Pinpoint the cell where the given text exists, returning its (X, Y) midpoint coordinate. 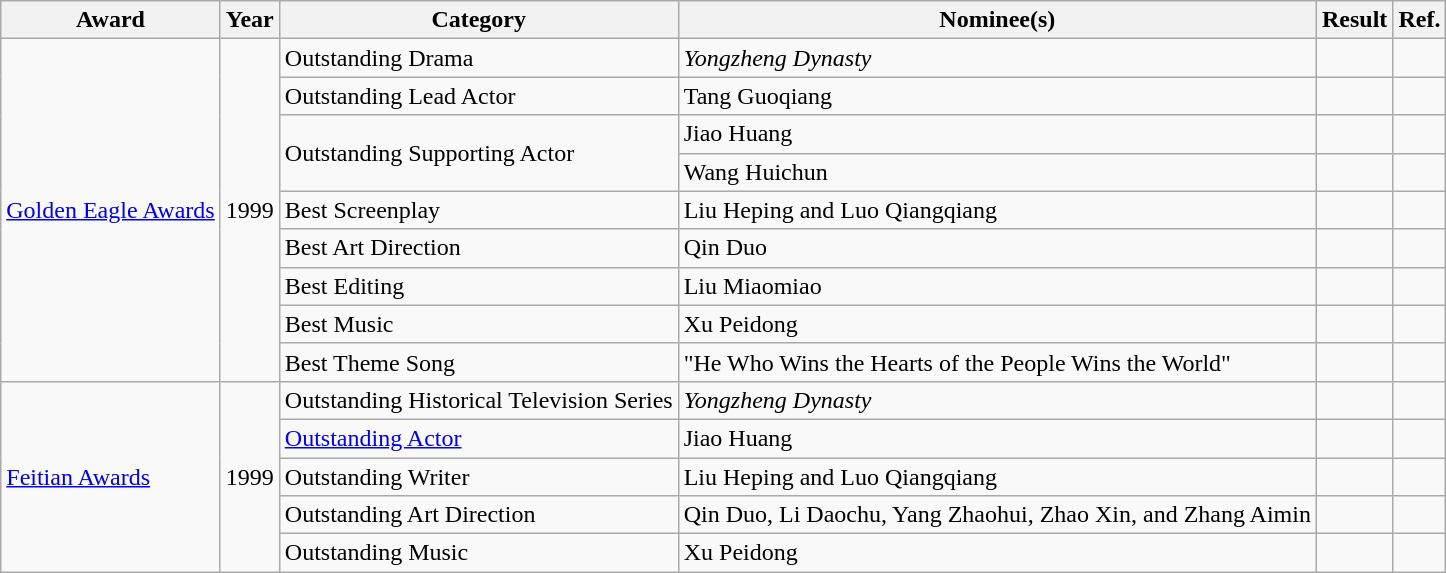
Best Music (478, 324)
Qin Duo (997, 248)
Ref. (1420, 20)
"He Who Wins the Hearts of the People Wins the World" (997, 362)
Outstanding Actor (478, 438)
Wang Huichun (997, 172)
Feitian Awards (110, 476)
Outstanding Art Direction (478, 515)
Best Editing (478, 286)
Category (478, 20)
Golden Eagle Awards (110, 210)
Best Art Direction (478, 248)
Tang Guoqiang (997, 96)
Year (250, 20)
Nominee(s) (997, 20)
Outstanding Supporting Actor (478, 153)
Outstanding Lead Actor (478, 96)
Outstanding Historical Television Series (478, 400)
Liu Miaomiao (997, 286)
Result (1354, 20)
Best Screenplay (478, 210)
Qin Duo, Li Daochu, Yang Zhaohui, Zhao Xin, and Zhang Aimin (997, 515)
Outstanding Drama (478, 58)
Award (110, 20)
Outstanding Writer (478, 477)
Best Theme Song (478, 362)
Outstanding Music (478, 553)
